Identify which cell holds the provided text, then report its [x, y] central coordinate. 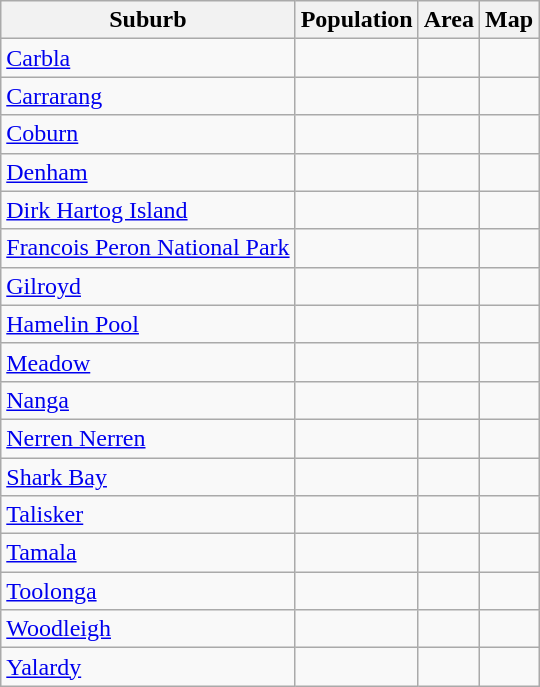
Talisker [148, 515]
Nanga [148, 400]
Area [448, 20]
Carbla [148, 58]
Meadow [148, 362]
Dirk Hartog Island [148, 210]
Woodleigh [148, 629]
Denham [148, 172]
Shark Bay [148, 477]
Tamala [148, 553]
Suburb [148, 20]
Map [508, 20]
Yalardy [148, 667]
Francois Peron National Park [148, 248]
Toolonga [148, 591]
Carrarang [148, 96]
Nerren Nerren [148, 438]
Coburn [148, 134]
Hamelin Pool [148, 324]
Population [356, 20]
Gilroyd [148, 286]
